Locate the cell with the specified text and output its (X, Y) center coordinate. 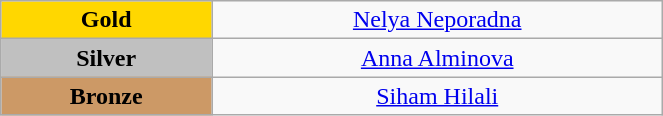
Nelya Neporadna (438, 20)
Siham Hilali (438, 96)
Anna Alminova (438, 58)
Bronze (106, 96)
Gold (106, 20)
Silver (106, 58)
